Return (X, Y) of the center of cell containing provided text 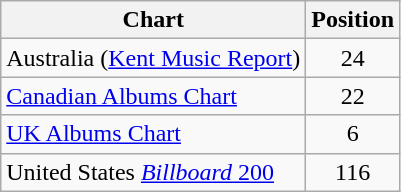
Position (353, 20)
Australia (Kent Music Report) (154, 58)
22 (353, 96)
UK Albums Chart (154, 134)
Chart (154, 20)
Canadian Albums Chart (154, 96)
6 (353, 134)
United States Billboard 200 (154, 172)
116 (353, 172)
24 (353, 58)
